Return the (X, Y) coordinate for the center point of the cell that contains the specified text.  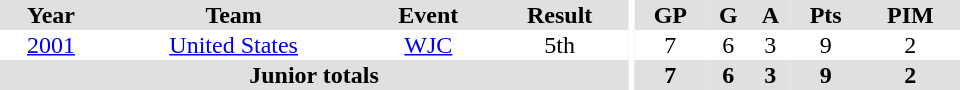
Result (560, 15)
2001 (51, 45)
United States (234, 45)
WJC (428, 45)
Year (51, 15)
A (770, 15)
GP (670, 15)
G (728, 15)
Team (234, 15)
Junior totals (314, 75)
5th (560, 45)
PIM (910, 15)
Event (428, 15)
Pts (826, 15)
